Locate the cell with the specified text and output its (X, Y) center coordinate. 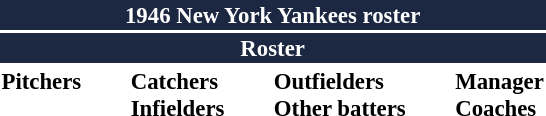
1946 New York Yankees roster (272, 15)
Roster (272, 48)
